Extract the [x, y] coordinate from the center of the cell holding the provided text.  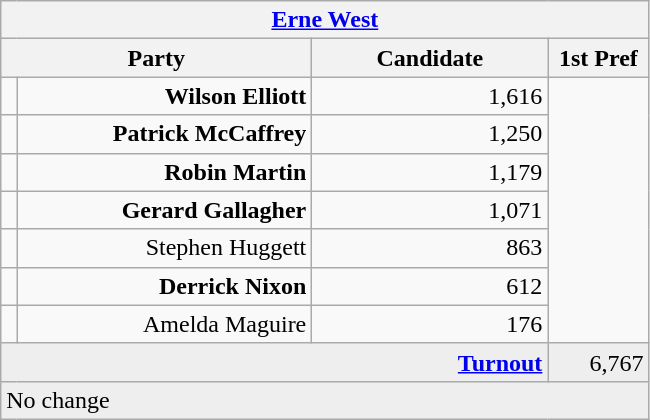
Party [156, 58]
1,179 [430, 172]
Turnout [274, 362]
Gerard Gallagher [164, 210]
Erne West [325, 20]
612 [430, 286]
6,767 [598, 362]
No change [325, 400]
Amelda Maguire [164, 324]
1,071 [430, 210]
1st Pref [598, 58]
Robin Martin [164, 172]
Derrick Nixon [164, 286]
Wilson Elliott [164, 96]
1,250 [430, 134]
863 [430, 248]
1,616 [430, 96]
Stephen Huggett [164, 248]
Candidate [430, 58]
176 [430, 324]
Patrick McCaffrey [164, 134]
